For the text-containing cell, return its midpoint in [X, Y] coordinate format. 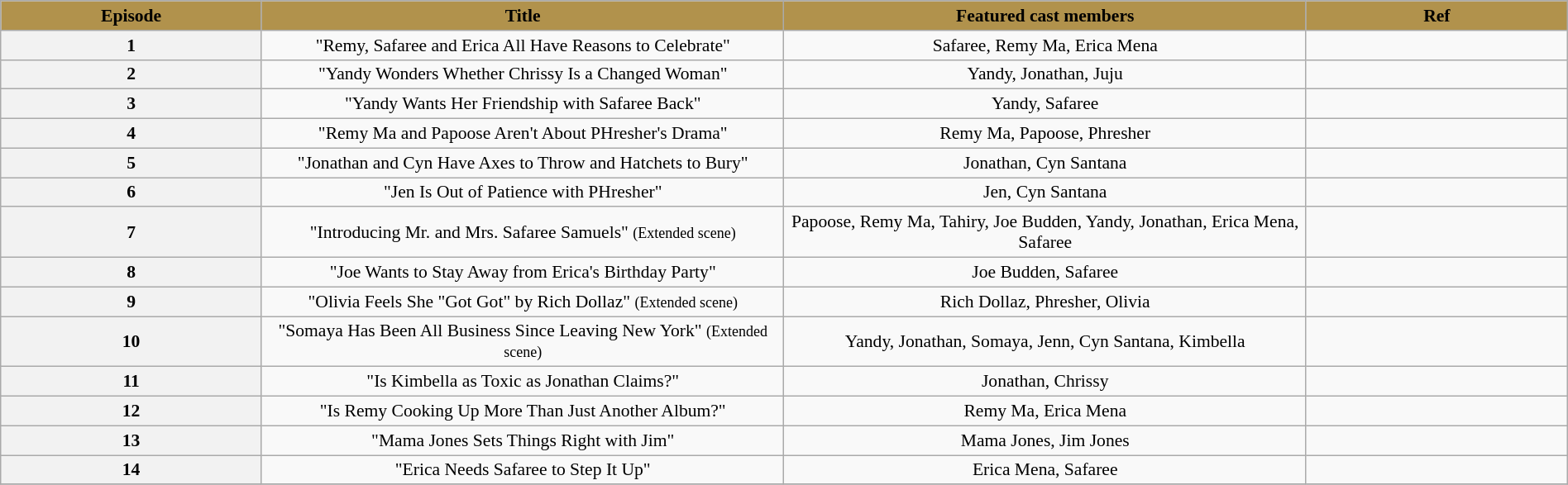
13 [131, 440]
Ref [1437, 16]
Jonathan, Chrissy [1045, 382]
5 [131, 163]
12 [131, 411]
"Joe Wants to Stay Away from Erica's Birthday Party" [523, 273]
Title [523, 16]
3 [131, 104]
Joe Budden, Safaree [1045, 273]
Jonathan, Cyn Santana [1045, 163]
"Yandy Wants Her Friendship with Safaree Back" [523, 104]
4 [131, 134]
"Yandy Wonders Whether Chrissy Is a Changed Woman" [523, 74]
2 [131, 74]
9 [131, 302]
"Erica Needs Safaree to Step It Up" [523, 470]
Featured cast members [1045, 16]
"Jen Is Out of Patience with PHresher" [523, 193]
"Somaya Has Been All Business Since Leaving New York" (Extended scene) [523, 342]
8 [131, 273]
Yandy, Safaree [1045, 104]
"Remy, Safaree and Erica All Have Reasons to Celebrate" [523, 45]
Mama Jones, Jim Jones [1045, 440]
10 [131, 342]
7 [131, 233]
Yandy, Jonathan, Somaya, Jenn, Cyn Santana, Kimbella [1045, 342]
14 [131, 470]
Rich Dollaz, Phresher, Olivia [1045, 302]
Remy Ma, Erica Mena [1045, 411]
"Olivia Feels She "Got Got" by Rich Dollaz" (Extended scene) [523, 302]
Papoose, Remy Ma, Tahiry, Joe Budden, Yandy, Jonathan, Erica Mena, Safaree [1045, 233]
Yandy, Jonathan, Juju [1045, 74]
"Mama Jones Sets Things Right with Jim" [523, 440]
Remy Ma, Papoose, Phresher [1045, 134]
"Introducing Mr. and Mrs. Safaree Samuels" (Extended scene) [523, 233]
1 [131, 45]
"Is Remy Cooking Up More Than Just Another Album?" [523, 411]
"Remy Ma and Papoose Aren't About PHresher's Drama" [523, 134]
"Is Kimbella as Toxic as Jonathan Claims?" [523, 382]
"Jonathan and Cyn Have Axes to Throw and Hatchets to Bury" [523, 163]
11 [131, 382]
Jen, Cyn Santana [1045, 193]
6 [131, 193]
Safaree, Remy Ma, Erica Mena [1045, 45]
Erica Mena, Safaree [1045, 470]
Episode [131, 16]
